From the cell containing the given text, extract its center point as (x, y) coordinate. 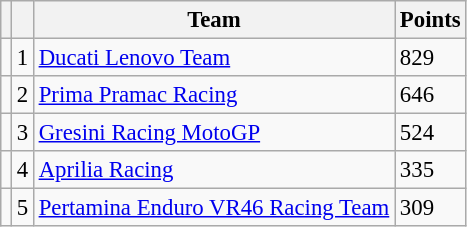
829 (430, 58)
Team (214, 20)
309 (430, 208)
Prima Pramac Racing (214, 95)
3 (22, 133)
4 (22, 170)
Gresini Racing MotoGP (214, 133)
Pertamina Enduro VR46 Racing Team (214, 208)
335 (430, 170)
Aprilia Racing (214, 170)
5 (22, 208)
Points (430, 20)
2 (22, 95)
1 (22, 58)
Ducati Lenovo Team (214, 58)
524 (430, 133)
646 (430, 95)
